Return the (x, y) coordinate for the center point of the cell that contains the specified text.  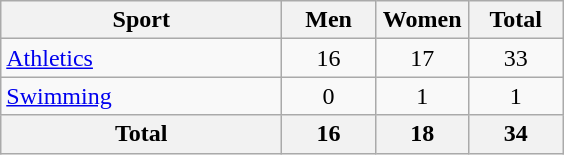
Swimming (142, 96)
Athletics (142, 58)
33 (516, 58)
18 (422, 134)
Sport (142, 20)
Women (422, 20)
17 (422, 58)
34 (516, 134)
0 (329, 96)
Men (329, 20)
